Return the (X, Y) coordinate for the center point of the cell that contains the specified text.  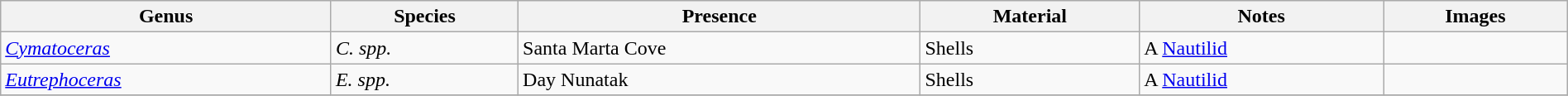
Material (1030, 17)
Species (424, 17)
Santa Marta Cove (719, 48)
Notes (1262, 17)
E. spp. (424, 79)
Eutrephoceras (166, 79)
C. spp. (424, 48)
Presence (719, 17)
Images (1475, 17)
Day Nunatak (719, 79)
Genus (166, 17)
Cymatoceras (166, 48)
